Find where the given text appears and provide that cell's center as [X, Y] coordinate. 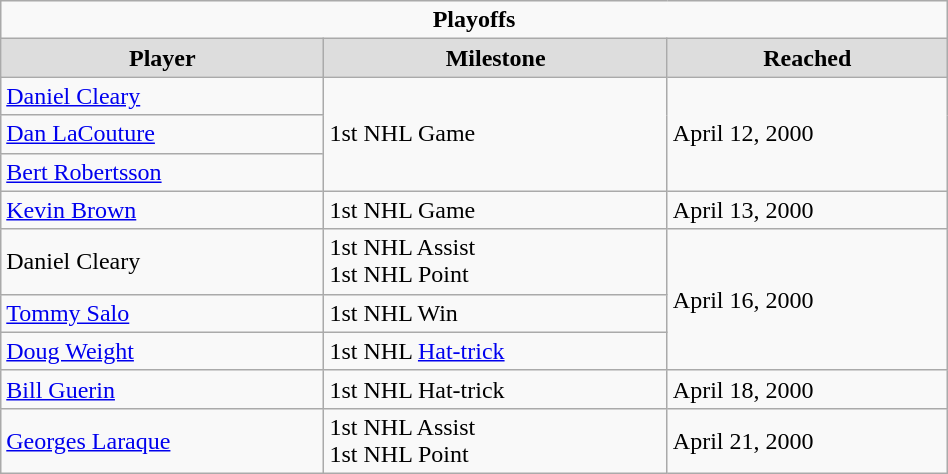
1st NHL Win [496, 313]
Player [162, 58]
April 13, 2000 [807, 210]
Dan LaCouture [162, 134]
Kevin Brown [162, 210]
April 12, 2000 [807, 134]
April 18, 2000 [807, 389]
Tommy Salo [162, 313]
April 16, 2000 [807, 300]
Doug Weight [162, 351]
Reached [807, 58]
Georges Laraque [162, 440]
Milestone [496, 58]
April 21, 2000 [807, 440]
Bert Robertsson [162, 172]
Bill Guerin [162, 389]
Playoffs [474, 20]
